Capture the cell that displays the provided text and extract its (X, Y) central coordinate. 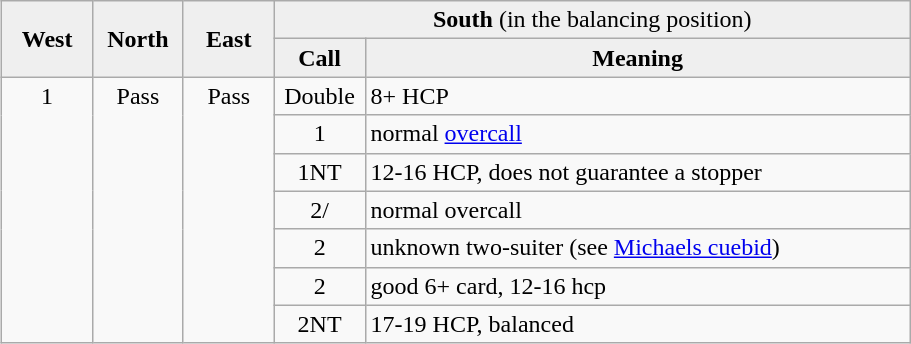
Double (320, 96)
8+ HCP (638, 96)
Call (320, 58)
1NT (320, 172)
South (in the balancing position) (592, 20)
North (138, 39)
West (48, 39)
2/ (320, 210)
12-16 HCP, does not guarantee a stopper (638, 172)
East (228, 39)
unknown two-suiter (see Michaels cuebid) (638, 248)
Meaning (638, 58)
17-19 HCP, balanced (638, 324)
2NT (320, 324)
good 6+ card, 12-16 hcp (638, 286)
